Return the (X, Y) coordinate for the center point of the cell that contains the specified text.  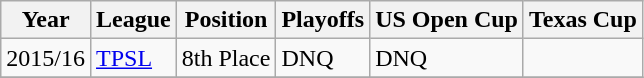
League (133, 20)
8th Place (226, 58)
2015/16 (46, 58)
Year (46, 20)
Texas Cup (582, 20)
Playoffs (323, 20)
US Open Cup (447, 20)
Position (226, 20)
TPSL (133, 58)
